Capture the cell that displays the provided text and extract its (X, Y) central coordinate. 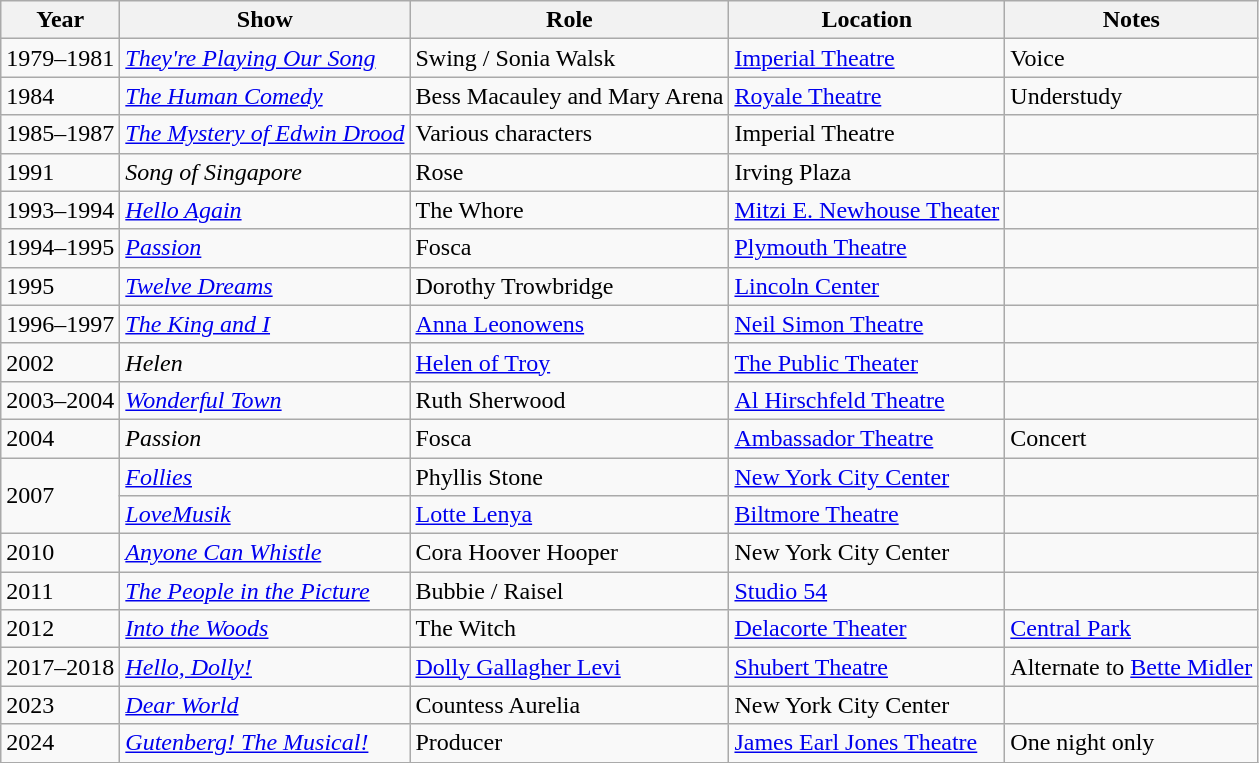
The Public Theater (867, 362)
Alternate to Bette Midler (1132, 667)
They're Playing Our Song (265, 58)
Helen of Troy (570, 362)
Plymouth Theatre (867, 248)
Producer (570, 743)
2023 (60, 705)
2017–2018 (60, 667)
Various characters (570, 134)
Rose (570, 172)
2011 (60, 591)
Swing / Sonia Walsk (570, 58)
Biltmore Theatre (867, 515)
LoveMusik (265, 515)
The Mystery of Edwin Drood (265, 134)
Wonderful Town (265, 400)
Concert (1132, 438)
1985–1987 (60, 134)
Gutenberg! The Musical! (265, 743)
Helen (265, 362)
Role (570, 20)
The King and I (265, 324)
The Witch (570, 629)
Show (265, 20)
Studio 54 (867, 591)
2007 (60, 496)
Phyllis Stone (570, 477)
Anyone Can Whistle (265, 553)
James Earl Jones Theatre (867, 743)
1979–1981 (60, 58)
Follies (265, 477)
1991 (60, 172)
Anna Leonowens (570, 324)
Location (867, 20)
2002 (60, 362)
Cora Hoover Hooper (570, 553)
Dolly Gallagher Levi (570, 667)
Song of Singapore (265, 172)
2010 (60, 553)
Into the Woods (265, 629)
Ambassador Theatre (867, 438)
Lotte Lenya (570, 515)
Irving Plaza (867, 172)
2003–2004 (60, 400)
The Human Comedy (265, 96)
Lincoln Center (867, 286)
2012 (60, 629)
The People in the Picture (265, 591)
Understudy (1132, 96)
Dear World (265, 705)
Bubbie / Raisel (570, 591)
1984 (60, 96)
Twelve Dreams (265, 286)
Notes (1132, 20)
Year (60, 20)
1993–1994 (60, 210)
Mitzi E. Newhouse Theater (867, 210)
Dorothy Trowbridge (570, 286)
1995 (60, 286)
Hello, Dolly! (265, 667)
2004 (60, 438)
1994–1995 (60, 248)
Ruth Sherwood (570, 400)
Voice (1132, 58)
Shubert Theatre (867, 667)
Al Hirschfeld Theatre (867, 400)
1996–1997 (60, 324)
Royale Theatre (867, 96)
One night only (1132, 743)
The Whore (570, 210)
Countess Aurelia (570, 705)
Hello Again (265, 210)
2024 (60, 743)
Neil Simon Theatre (867, 324)
Bess Macauley and Mary Arena (570, 96)
Central Park (1132, 629)
Delacorte Theater (867, 629)
